Determine the [X, Y] coordinate at the center of the cell enclosing the given text.  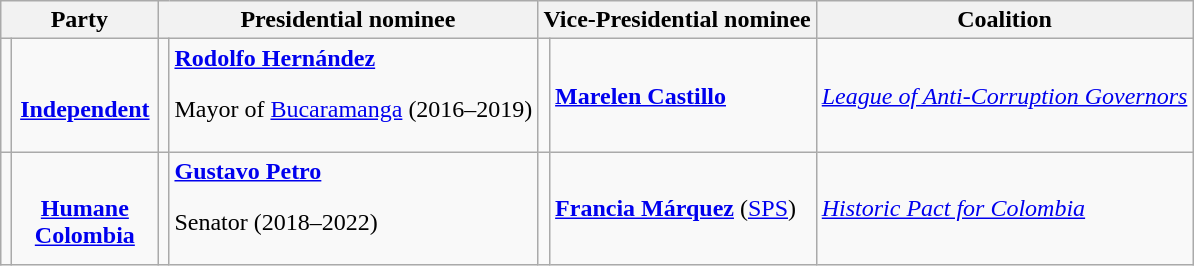
Historic Pact for Colombia [1004, 208]
Francia Márquez (SPS) [684, 208]
League of Anti-Corruption Governors [1004, 96]
Party [80, 20]
Independent [85, 96]
Coalition [1004, 20]
Gustavo PetroSenator (2018–2022) [354, 208]
Humane Colombia [85, 208]
Vice-Presidential nominee [677, 20]
Marelen Castillo [684, 96]
Rodolfo HernándezMayor of Bucaramanga (2016–2019) [354, 96]
Presidential nominee [348, 20]
